Capture the cell that displays the provided text and extract its [x, y] central coordinate. 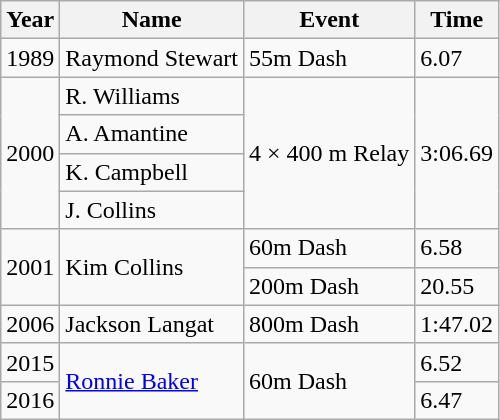
Kim Collins [152, 267]
6.58 [457, 248]
K. Campbell [152, 172]
Event [330, 20]
2006 [30, 324]
20.55 [457, 286]
2001 [30, 267]
6.52 [457, 362]
2016 [30, 400]
1:47.02 [457, 324]
1989 [30, 58]
4 × 400 m Relay [330, 153]
3:06.69 [457, 153]
Ronnie Baker [152, 381]
Time [457, 20]
6.47 [457, 400]
55m Dash [330, 58]
Raymond Stewart [152, 58]
Year [30, 20]
800m Dash [330, 324]
6.07 [457, 58]
R. Williams [152, 96]
2015 [30, 362]
200m Dash [330, 286]
Name [152, 20]
Jackson Langat [152, 324]
2000 [30, 153]
J. Collins [152, 210]
A. Amantine [152, 134]
